Locate the cell with the specified text and output its [x, y] center coordinate. 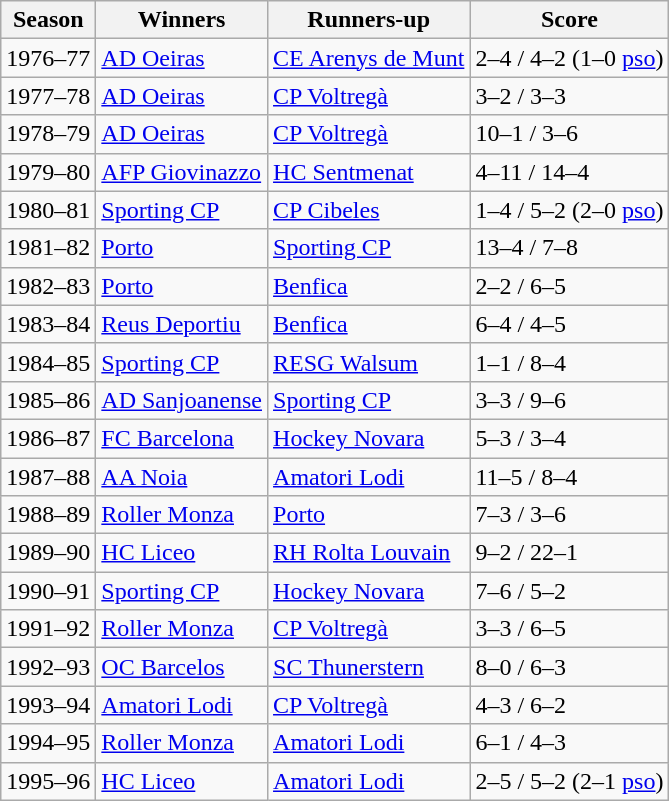
6–1 / 4–3 [570, 743]
1995–96 [48, 781]
Score [570, 20]
4–11 / 14–4 [570, 172]
7–3 / 3–6 [570, 515]
Season [48, 20]
1978–79 [48, 134]
AFP Giovinazzo [182, 172]
1–1 / 8–4 [570, 362]
11–5 / 8–4 [570, 477]
2–2 / 6–5 [570, 286]
1980–81 [48, 210]
4–3 / 6–2 [570, 705]
1993–94 [48, 705]
1994–95 [48, 743]
AA Noia [182, 477]
9–2 / 22–1 [570, 553]
1989–90 [48, 553]
RESG Walsum [369, 362]
1986–87 [48, 438]
1976–77 [48, 58]
1988–89 [48, 515]
1987–88 [48, 477]
1991–92 [48, 629]
1992–93 [48, 667]
6–4 / 4–5 [570, 324]
1979–80 [48, 172]
2–4 / 4–2 (1–0 pso) [570, 58]
5–3 / 3–4 [570, 438]
1–4 / 5–2 (2–0 pso) [570, 210]
RH Rolta Louvain [369, 553]
1984–85 [48, 362]
7–6 / 5–2 [570, 591]
CE Arenys de Munt [369, 58]
3–2 / 3–3 [570, 96]
Winners [182, 20]
1983–84 [48, 324]
FC Barcelona [182, 438]
8–0 / 6–3 [570, 667]
3–3 / 9–6 [570, 400]
1990–91 [48, 591]
Reus Deportiu [182, 324]
13–4 / 7–8 [570, 248]
OC Barcelos [182, 667]
CP Cibeles [369, 210]
1985–86 [48, 400]
1977–78 [48, 96]
HC Sentmenat [369, 172]
2–5 / 5–2 (2–1 pso) [570, 781]
1982–83 [48, 286]
Runners-up [369, 20]
3–3 / 6–5 [570, 629]
AD Sanjoanense [182, 400]
SC Thunerstern [369, 667]
10–1 / 3–6 [570, 134]
1981–82 [48, 248]
